Scan for the cell matching the given text and deliver its (X, Y) coordinate at center. 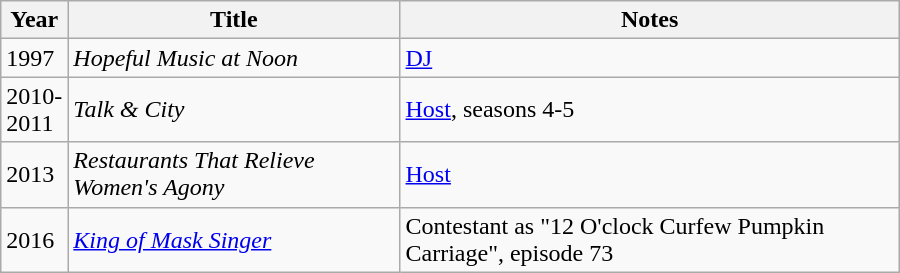
Contestant as "12 O'clock Curfew Pumpkin Carriage", episode 73 (650, 240)
2010-2011 (34, 110)
Host, seasons 4-5 (650, 110)
Host (650, 174)
2013 (34, 174)
Hopeful Music at Noon (234, 58)
Notes (650, 20)
2016 (34, 240)
DJ (650, 58)
Restaurants That Relieve Women's Agony (234, 174)
Talk & City (234, 110)
Title (234, 20)
1997 (34, 58)
Year (34, 20)
King of Mask Singer (234, 240)
